Identify which cell holds the provided text, then report its (X, Y) central coordinate. 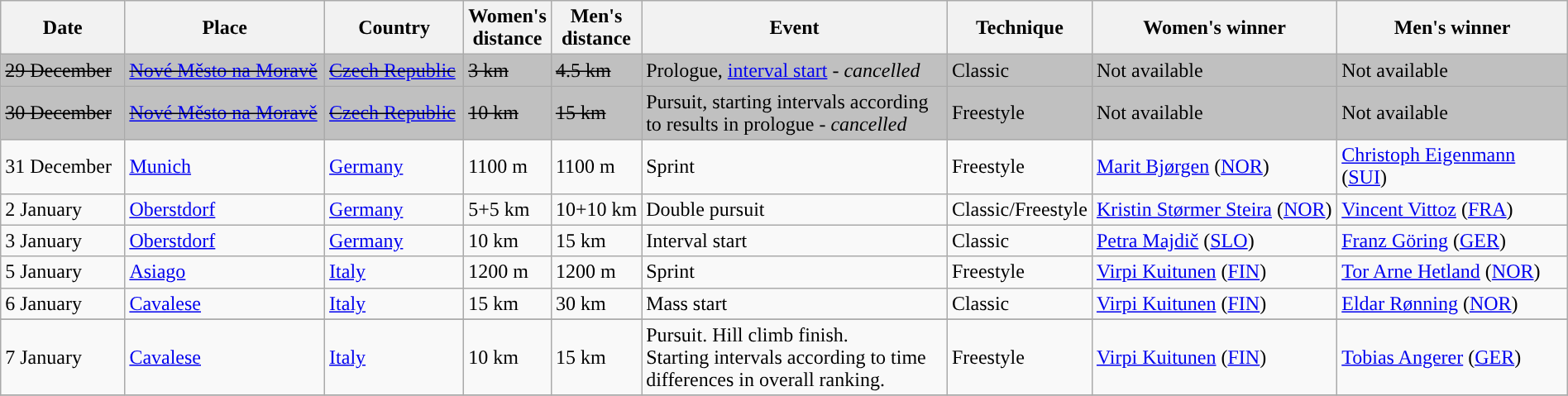
Interval start (795, 241)
Women's distance (508, 28)
Technique (1019, 28)
30 km (595, 303)
Munich (225, 167)
Women's winner (1214, 28)
5+5 km (508, 209)
Franz Göring (GER) (1452, 241)
2 January (63, 209)
Marit Bjørgen (NOR) (1214, 167)
Pursuit, starting intervals according to results in prologue - cancelled (795, 112)
Place (225, 28)
Vincent Vittoz (FRA) (1452, 209)
Tor Arne Hetland (NOR) (1452, 272)
Men's distance (595, 28)
Men's winner (1452, 28)
31 December (63, 167)
30 December (63, 112)
4.5 km (595, 70)
3 km (508, 70)
Eldar Rønning (NOR) (1452, 303)
Asiago (225, 272)
Mass start (795, 303)
Petra Majdič (SLO) (1214, 241)
Pursuit. Hill climb finish.Starting intervals according to time differences in overall ranking. (795, 357)
Kristin Størmer Steira (NOR) (1214, 209)
Country (394, 28)
5 January (63, 272)
Double pursuit (795, 209)
3 January (63, 241)
Event (795, 28)
Christoph Eigenmann (SUI) (1452, 167)
Prologue, interval start - cancelled (795, 70)
29 December (63, 70)
6 January (63, 303)
Date (63, 28)
7 January (63, 357)
10+10 km (595, 209)
Tobias Angerer (GER) (1452, 357)
Classic/Freestyle (1019, 209)
